Extract the (x, y) coordinate from the center of the cell holding the provided text.  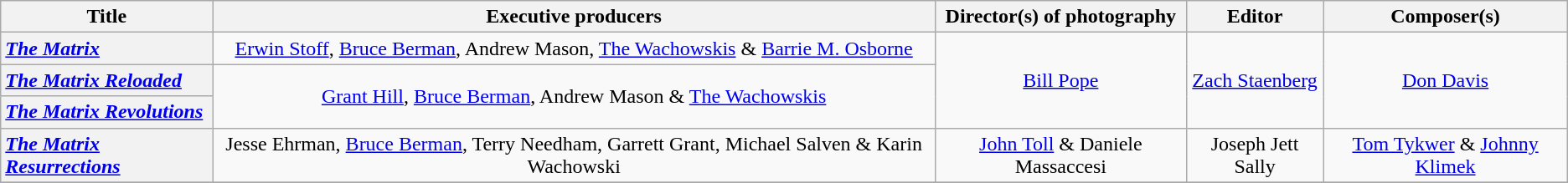
Don Davis (1446, 80)
Composer(s) (1446, 17)
The Matrix Reloaded (107, 80)
Zach Staenberg (1255, 80)
Editor (1255, 17)
Erwin Stoff, Bruce Berman, Andrew Mason, The Wachowskis & Barrie M. Osborne (574, 48)
Title (107, 17)
Grant Hill, Bruce Berman, Andrew Mason & The Wachowskis (574, 96)
Executive producers (574, 17)
Director(s) of photography (1060, 17)
Bill Pope (1060, 80)
The Matrix (107, 48)
Jesse Ehrman, Bruce Berman, Terry Needham, Garrett Grant, Michael Salven & Karin Wachowski (574, 155)
John Toll & Daniele Massaccesi (1060, 155)
Tom Tykwer & Johnny Klimek (1446, 155)
Joseph Jett Sally (1255, 155)
The Matrix Revolutions (107, 112)
The Matrix Resurrections (107, 155)
